For the text-containing cell, return its midpoint in (x, y) coordinate format. 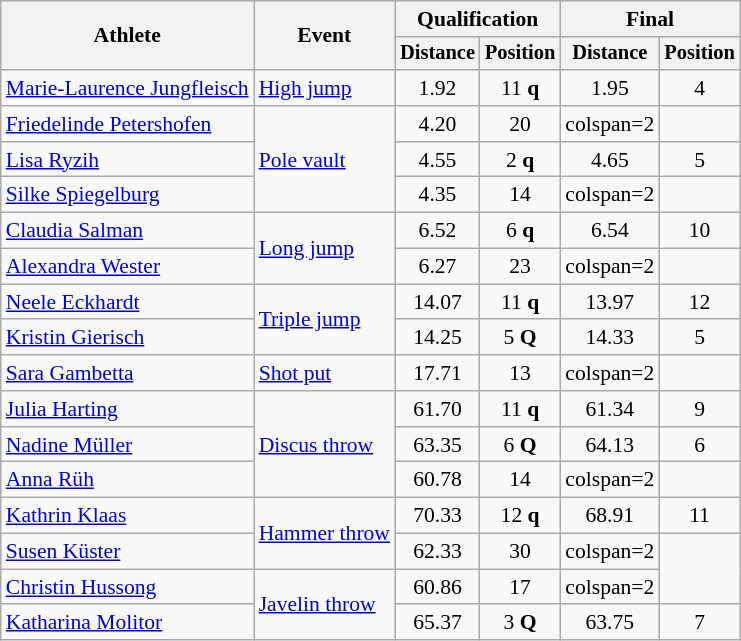
Javelin throw (324, 604)
1.95 (610, 88)
Athlete (128, 36)
10 (699, 231)
60.78 (438, 480)
Triple jump (324, 320)
Shot put (324, 373)
Claudia Salman (128, 231)
6.52 (438, 231)
11 (699, 516)
4.65 (610, 160)
Event (324, 36)
9 (699, 409)
13.97 (610, 302)
17 (520, 587)
63.35 (438, 445)
Anna Rüh (128, 480)
5 Q (520, 338)
4.20 (438, 124)
61.34 (610, 409)
Long jump (324, 248)
Friedelinde Petershofen (128, 124)
Katharina Molitor (128, 623)
14.33 (610, 338)
63.75 (610, 623)
14.25 (438, 338)
70.33 (438, 516)
Susen Küster (128, 552)
Lisa Ryzih (128, 160)
Christin Hussong (128, 587)
Nadine Müller (128, 445)
60.86 (438, 587)
Hammer throw (324, 534)
6.27 (438, 267)
Kristin Gierisch (128, 338)
4.35 (438, 195)
Julia Harting (128, 409)
Final (650, 19)
Pole vault (324, 160)
23 (520, 267)
4.55 (438, 160)
Marie-Laurence Jungfleisch (128, 88)
30 (520, 552)
6 Q (520, 445)
6 q (520, 231)
62.33 (438, 552)
13 (520, 373)
Discus throw (324, 444)
Qualification (478, 19)
7 (699, 623)
68.91 (610, 516)
Sara Gambetta (128, 373)
Silke Spiegelburg (128, 195)
12 (699, 302)
High jump (324, 88)
Kathrin Klaas (128, 516)
6.54 (610, 231)
17.71 (438, 373)
12 q (520, 516)
20 (520, 124)
14.07 (438, 302)
1.92 (438, 88)
61.70 (438, 409)
4 (699, 88)
Neele Eckhardt (128, 302)
6 (699, 445)
2 q (520, 160)
Alexandra Wester (128, 267)
65.37 (438, 623)
64.13 (610, 445)
3 Q (520, 623)
